Find where the given text appears and provide that cell's center as [X, Y] coordinate. 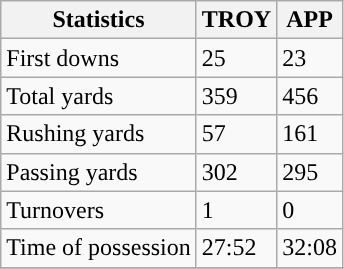
25 [236, 58]
302 [236, 172]
Time of possession [99, 248]
Total yards [99, 96]
23 [310, 58]
161 [310, 134]
Rushing yards [99, 134]
295 [310, 172]
57 [236, 134]
First downs [99, 58]
Statistics [99, 20]
APP [310, 20]
32:08 [310, 248]
456 [310, 96]
27:52 [236, 248]
TROY [236, 20]
Passing yards [99, 172]
359 [236, 96]
0 [310, 210]
Turnovers [99, 210]
1 [236, 210]
